Capture the cell that displays the provided text and extract its (x, y) central coordinate. 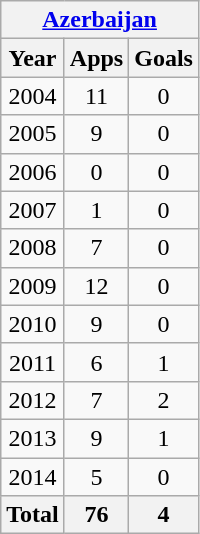
12 (96, 286)
2010 (33, 324)
2005 (33, 134)
2006 (33, 172)
4 (164, 515)
Total (33, 515)
5 (96, 477)
2004 (33, 96)
2012 (33, 400)
2009 (33, 286)
2008 (33, 248)
Goals (164, 58)
Year (33, 58)
76 (96, 515)
2007 (33, 210)
2 (164, 400)
6 (96, 362)
2011 (33, 362)
Azerbaijan (100, 20)
2014 (33, 477)
11 (96, 96)
Apps (96, 58)
2013 (33, 438)
